Provide the (X, Y) coordinate of the cell's center where the given text is located.  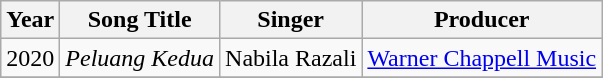
Singer (291, 20)
Warner Chappell Music (482, 58)
2020 (30, 58)
Year (30, 20)
Producer (482, 20)
Peluang Kedua (140, 58)
Song Title (140, 20)
Nabila Razali (291, 58)
